Output the [X, Y] coordinate of the center of the cell containing the given text.  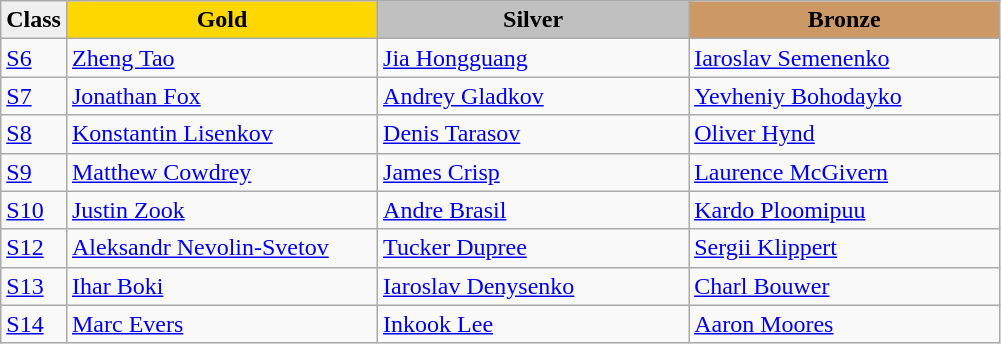
Iaroslav Denysenko [534, 286]
Kardo Ploomipuu [844, 210]
Andre Brasil [534, 210]
S8 [34, 134]
S12 [34, 248]
Sergii Klippert [844, 248]
S7 [34, 96]
Konstantin Lisenkov [222, 134]
Aaron Moores [844, 324]
Aleksandr Nevolin-Svetov [222, 248]
S13 [34, 286]
Silver [534, 20]
Oliver Hynd [844, 134]
Laurence McGivern [844, 172]
Jia Hongguang [534, 58]
Class [34, 20]
Ihar Boki [222, 286]
Iaroslav Semenenko [844, 58]
Tucker Dupree [534, 248]
Jonathan Fox [222, 96]
S9 [34, 172]
S6 [34, 58]
Denis Tarasov [534, 134]
Zheng Tao [222, 58]
Charl Bouwer [844, 286]
S14 [34, 324]
Gold [222, 20]
Inkook Lee [534, 324]
James Crisp [534, 172]
Matthew Cowdrey [222, 172]
Bronze [844, 20]
S10 [34, 210]
Marc Evers [222, 324]
Andrey Gladkov [534, 96]
Justin Zook [222, 210]
Yevheniy Bohodayko [844, 96]
